Extract the [X, Y] coordinate from the center of the cell holding the provided text.  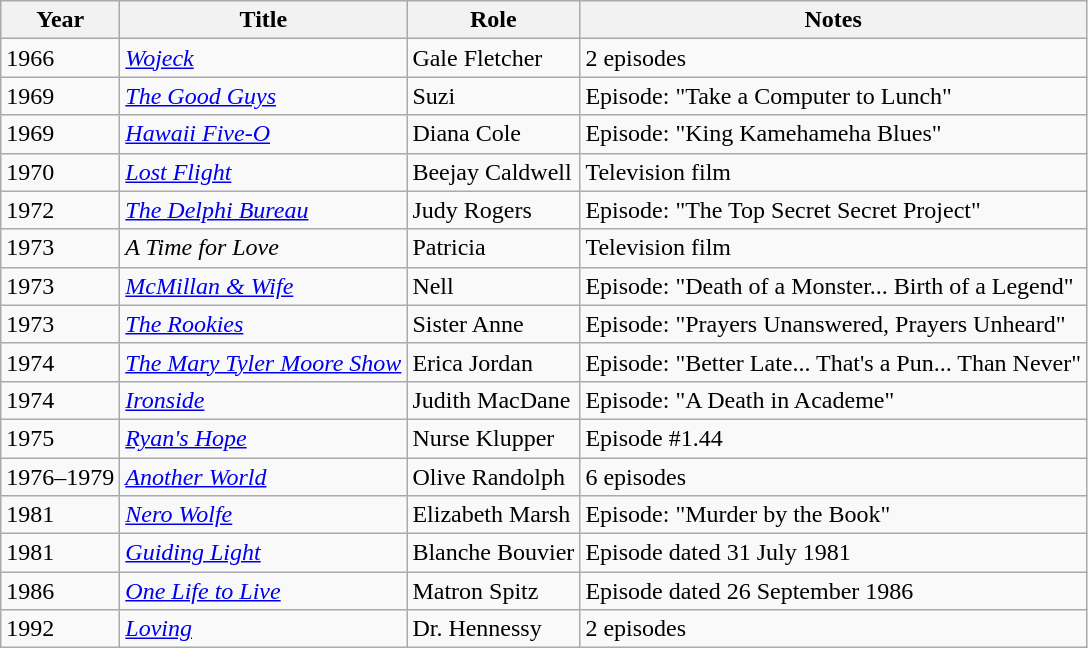
Blanche Bouvier [494, 553]
Episode dated 31 July 1981 [834, 553]
Guiding Light [264, 553]
1992 [60, 629]
Episode: "The Top Secret Secret Project" [834, 210]
Erica Jordan [494, 362]
The Delphi Bureau [264, 210]
Episode: "Take a Computer to Lunch" [834, 96]
A Time for Love [264, 248]
Diana Cole [494, 134]
McMillan & Wife [264, 286]
Olive Randolph [494, 477]
Role [494, 20]
Hawaii Five-O [264, 134]
Title [264, 20]
1986 [60, 591]
6 episodes [834, 477]
Episode: "A Death in Academe" [834, 400]
Matron Spitz [494, 591]
Sister Anne [494, 324]
Nero Wolfe [264, 515]
Episode dated 26 September 1986 [834, 591]
Year [60, 20]
Nurse Klupper [494, 438]
Gale Fletcher [494, 58]
1970 [60, 172]
Judith MacDane [494, 400]
The Rookies [264, 324]
Ironside [264, 400]
1976–1979 [60, 477]
Episode: "Death of a Monster... Birth of a Legend" [834, 286]
The Good Guys [264, 96]
Dr. Hennessy [494, 629]
Beejay Caldwell [494, 172]
Another World [264, 477]
Suzi [494, 96]
Notes [834, 20]
Episode #1.44 [834, 438]
Episode: "Murder by the Book" [834, 515]
Lost Flight [264, 172]
Elizabeth Marsh [494, 515]
The Mary Tyler Moore Show [264, 362]
Episode: "King Kamehameha Blues" [834, 134]
1975 [60, 438]
Wojeck [264, 58]
1972 [60, 210]
Loving [264, 629]
One Life to Live [264, 591]
1966 [60, 58]
Judy Rogers [494, 210]
Episode: "Better Late... That's a Pun... Than Never" [834, 362]
Nell [494, 286]
Ryan's Hope [264, 438]
Patricia [494, 248]
Episode: "Prayers Unanswered, Prayers Unheard" [834, 324]
